For the text-containing cell, return its midpoint in (X, Y) coordinate format. 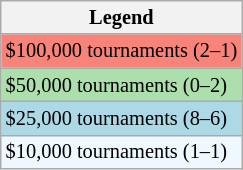
$25,000 tournaments (8–6) (122, 118)
Legend (122, 17)
$50,000 tournaments (0–2) (122, 85)
$10,000 tournaments (1–1) (122, 152)
$100,000 tournaments (2–1) (122, 51)
